Pinpoint the cell where the given text exists, returning its [X, Y] midpoint coordinate. 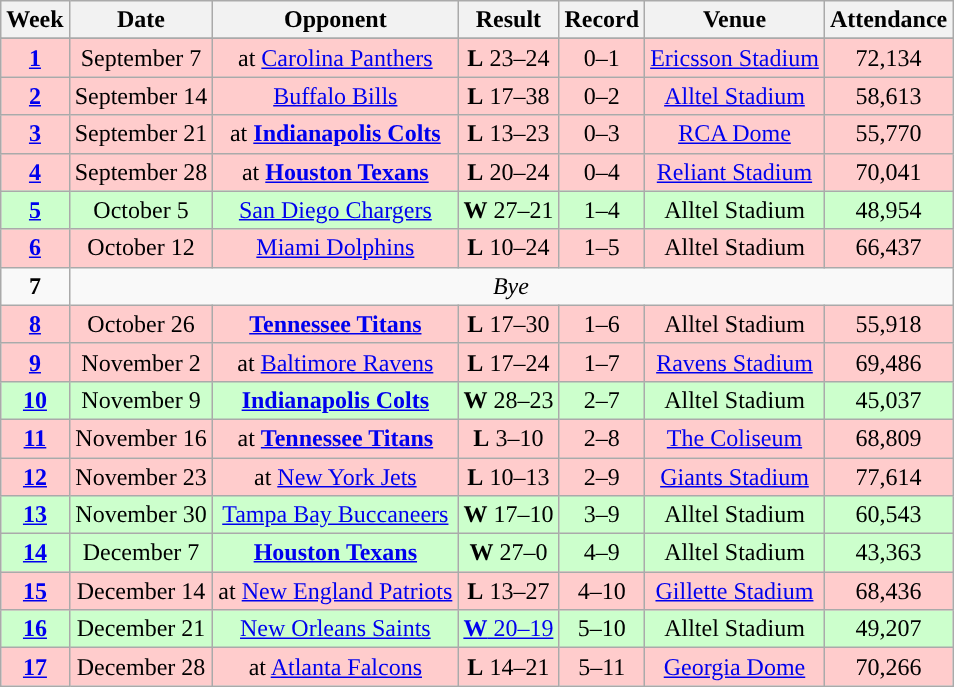
The Coliseum [735, 438]
W 27–21 [508, 210]
November 30 [141, 515]
September 21 [141, 134]
September 14 [141, 96]
Venue [735, 20]
December 14 [141, 591]
W 20–19 [508, 629]
L 10–13 [508, 477]
L 10–24 [508, 248]
Bye [511, 286]
L 17–38 [508, 96]
55,770 [888, 134]
3–9 [602, 515]
at Baltimore Ravens [336, 362]
San Diego Chargers [336, 210]
49,207 [888, 629]
5–11 [602, 667]
Opponent [336, 20]
L 17–30 [508, 324]
43,363 [888, 553]
at Indianapolis Colts [336, 134]
1 [35, 58]
12 [35, 477]
Tennessee Titans [336, 324]
December 7 [141, 553]
0–1 [602, 58]
at Houston Texans [336, 172]
3 [35, 134]
60,543 [888, 515]
L 23–24 [508, 58]
72,134 [888, 58]
September 7 [141, 58]
Tampa Bay Buccaneers [336, 515]
L 14–21 [508, 667]
11 [35, 438]
L 13–23 [508, 134]
Ericsson Stadium [735, 58]
4–9 [602, 553]
Week [35, 20]
55,918 [888, 324]
7 [35, 286]
68,436 [888, 591]
9 [35, 362]
5–10 [602, 629]
1–4 [602, 210]
2–7 [602, 400]
L 20–24 [508, 172]
RCA Dome [735, 134]
October 5 [141, 210]
70,266 [888, 667]
L 13–27 [508, 591]
W 28–23 [508, 400]
4–10 [602, 591]
13 [35, 515]
2–9 [602, 477]
1–5 [602, 248]
Reliant Stadium [735, 172]
October 12 [141, 248]
16 [35, 629]
Record [602, 20]
New Orleans Saints [336, 629]
14 [35, 553]
November 16 [141, 438]
Gillette Stadium [735, 591]
L 17–24 [508, 362]
77,614 [888, 477]
58,613 [888, 96]
Date [141, 20]
December 21 [141, 629]
Ravens Stadium [735, 362]
1–7 [602, 362]
Attendance [888, 20]
1–6 [602, 324]
15 [35, 591]
Indianapolis Colts [336, 400]
4 [35, 172]
6 [35, 248]
5 [35, 210]
December 28 [141, 667]
Miami Dolphins [336, 248]
Buffalo Bills [336, 96]
0–4 [602, 172]
October 26 [141, 324]
L 3–10 [508, 438]
Giants Stadium [735, 477]
W 27–0 [508, 553]
8 [35, 324]
68,809 [888, 438]
Houston Texans [336, 553]
2–8 [602, 438]
at Carolina Panthers [336, 58]
17 [35, 667]
at New York Jets [336, 477]
at New England Patriots [336, 591]
November 9 [141, 400]
2 [35, 96]
48,954 [888, 210]
Result [508, 20]
45,037 [888, 400]
0–3 [602, 134]
September 28 [141, 172]
at Atlanta Falcons [336, 667]
November 2 [141, 362]
66,437 [888, 248]
70,041 [888, 172]
10 [35, 400]
0–2 [602, 96]
69,486 [888, 362]
November 23 [141, 477]
Georgia Dome [735, 667]
at Tennessee Titans [336, 438]
W 17–10 [508, 515]
